Locate the cell with the specified text and output its (X, Y) center coordinate. 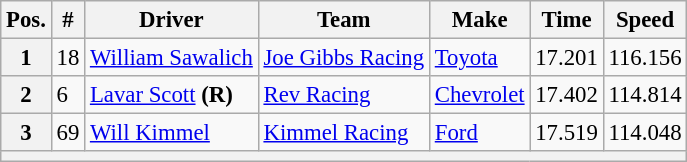
Rev Racing (344, 95)
Make (479, 20)
Joe Gibbs Racing (344, 58)
Toyota (479, 58)
William Sawalich (172, 58)
Team (344, 20)
17.519 (566, 133)
1 (26, 58)
Pos. (26, 20)
Lavar Scott (R) (172, 95)
# (68, 20)
114.814 (645, 95)
Speed (645, 20)
Kimmel Racing (344, 133)
Time (566, 20)
6 (68, 95)
Driver (172, 20)
17.402 (566, 95)
116.156 (645, 58)
2 (26, 95)
Ford (479, 133)
3 (26, 133)
18 (68, 58)
69 (68, 133)
Chevrolet (479, 95)
Will Kimmel (172, 133)
114.048 (645, 133)
17.201 (566, 58)
